Identify which cell holds the provided text, then report its [x, y] central coordinate. 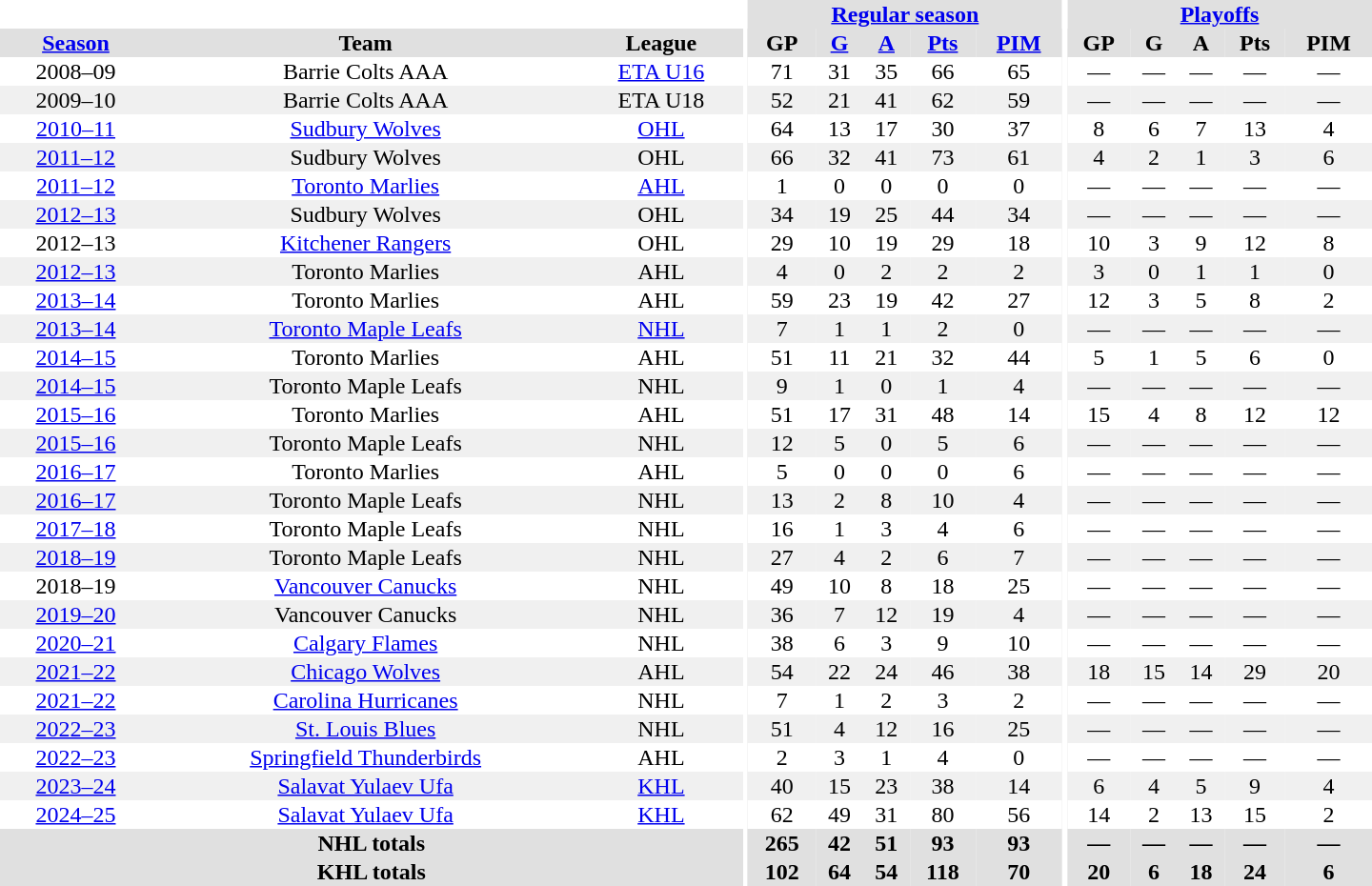
2017–18 [76, 529]
61 [1019, 157]
2020–21 [76, 643]
46 [943, 672]
ETA U18 [661, 100]
2024–25 [76, 815]
65 [1019, 71]
Kitchener Rangers [366, 243]
35 [886, 71]
36 [781, 614]
League [661, 43]
2010–11 [76, 129]
KHL totals [372, 872]
2023–24 [76, 786]
56 [1019, 815]
ETA U16 [661, 71]
70 [1019, 872]
11 [838, 357]
Team [366, 43]
30 [943, 129]
Calgary Flames [366, 643]
265 [781, 843]
40 [781, 786]
102 [781, 872]
Chicago Wolves [366, 672]
2019–20 [76, 614]
St. Louis Blues [366, 729]
48 [943, 414]
2008–09 [76, 71]
71 [781, 71]
Springfield Thunderbirds [366, 757]
37 [1019, 129]
NHL totals [372, 843]
22 [838, 672]
52 [781, 100]
2009–10 [76, 100]
Carolina Hurricanes [366, 700]
Regular season [905, 14]
73 [943, 157]
Playoffs [1220, 14]
118 [943, 872]
80 [943, 815]
Season [76, 43]
